Detect which cell encompasses the target text, then output its (x, y) center coordinate. 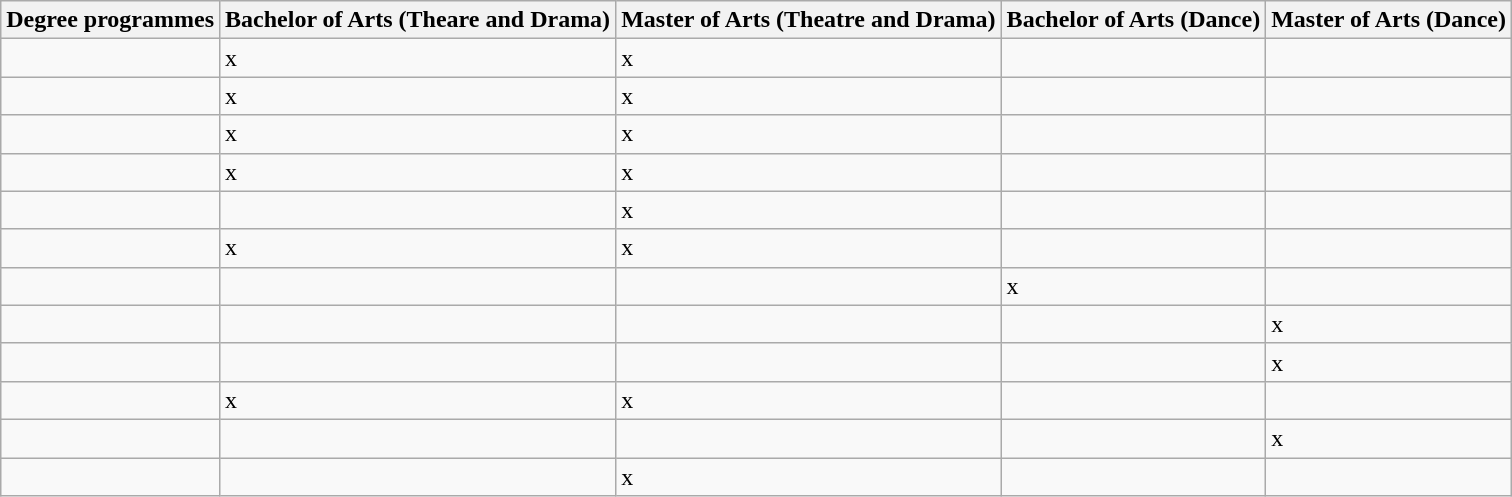
Master of Arts (Theatre and Drama) (808, 20)
Bachelor of Arts (Theare and Drama) (418, 20)
Bachelor of Arts (Dance) (1134, 20)
Degree programmes (110, 20)
Master of Arts (Dance) (1389, 20)
